Find where the given text appears and provide that cell's center as (x, y) coordinate. 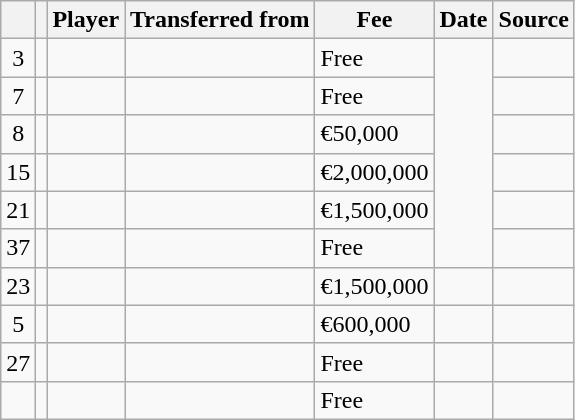
€600,000 (374, 324)
€50,000 (374, 134)
8 (18, 134)
Source (534, 20)
€2,000,000 (374, 172)
Transferred from (220, 20)
5 (18, 324)
37 (18, 248)
23 (18, 286)
3 (18, 58)
27 (18, 362)
Player (86, 20)
Fee (374, 20)
7 (18, 96)
21 (18, 210)
15 (18, 172)
Date (464, 20)
